Return the [X, Y] coordinate for the center point of the cell that contains the specified text.  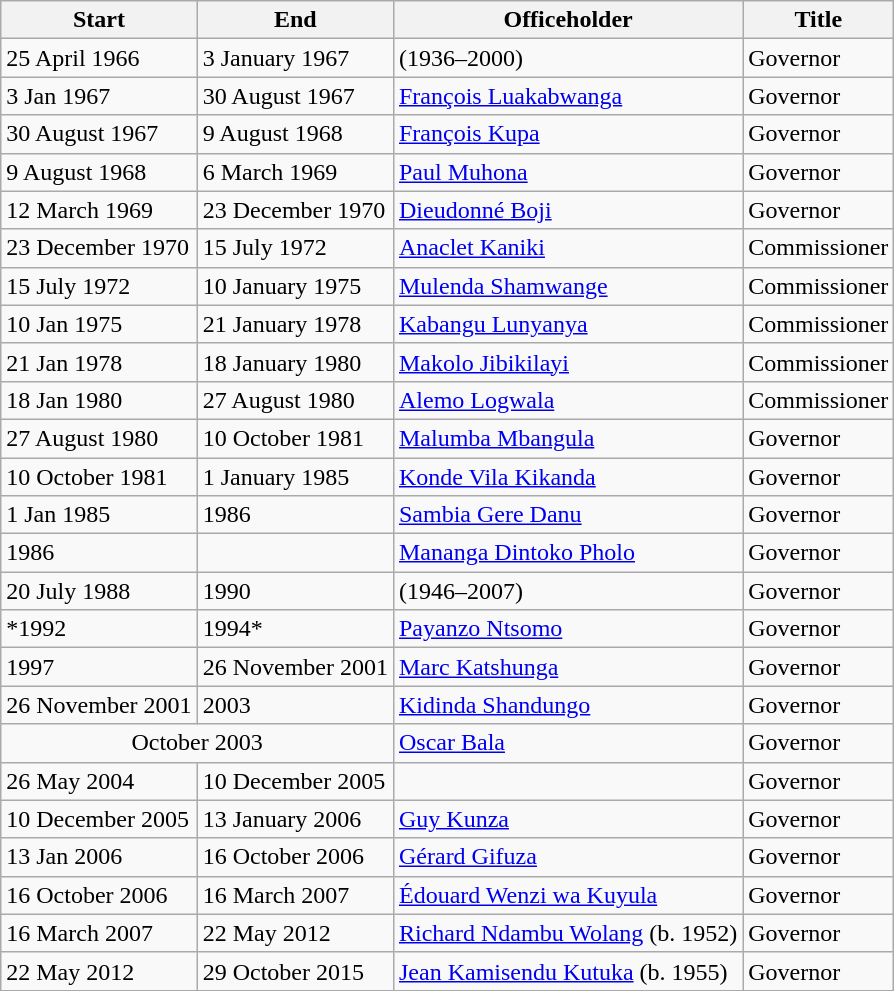
1 January 1985 [295, 477]
Makolo Jibikilayi [568, 362]
(1946–2007) [568, 591]
Édouard Wenzi wa Kuyula [568, 895]
Alemo Logwala [568, 400]
6 March 1969 [295, 172]
Konde Vila Kikanda [568, 477]
13 January 2006 [295, 819]
29 October 2015 [295, 971]
Mananga Dintoko Pholo [568, 553]
Anaclet Kaniki [568, 248]
Guy Kunza [568, 819]
Officeholder [568, 20]
Gérard Gifuza [568, 857]
End [295, 20]
Mulenda Shamwange [568, 286]
Paul Muhona [568, 172]
*1992 [99, 629]
October 2003 [198, 743]
Start [99, 20]
Marc Katshunga [568, 667]
13 Jan 2006 [99, 857]
1997 [99, 667]
Payanzo Ntsomo [568, 629]
1994* [295, 629]
François Kupa [568, 134]
Kidinda Shandungo [568, 705]
2003 [295, 705]
1 Jan 1985 [99, 515]
3 Jan 1967 [99, 96]
10 January 1975 [295, 286]
Oscar Bala [568, 743]
21 January 1978 [295, 324]
25 April 1966 [99, 58]
26 May 2004 [99, 781]
Sambia Gere Danu [568, 515]
20 July 1988 [99, 591]
1990 [295, 591]
Kabangu Lunyanya [568, 324]
12 March 1969 [99, 210]
21 Jan 1978 [99, 362]
18 Jan 1980 [99, 400]
Richard Ndambu Wolang (b. 1952) [568, 933]
18 January 1980 [295, 362]
Title [818, 20]
Dieudonné Boji [568, 210]
(1936–2000) [568, 58]
François Luakabwanga [568, 96]
Jean Kamisendu Kutuka (b. 1955) [568, 971]
10 Jan 1975 [99, 324]
3 January 1967 [295, 58]
Malumba Mbangula [568, 438]
